Identify which cell holds the provided text, then report its [x, y] central coordinate. 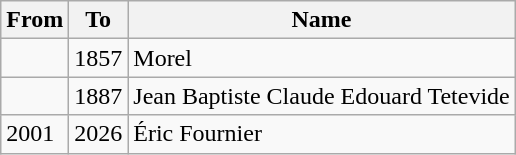
From [35, 20]
Name [322, 20]
2026 [98, 134]
2001 [35, 134]
Éric Fournier [322, 134]
To [98, 20]
Morel [322, 58]
1857 [98, 58]
1887 [98, 96]
Jean Baptiste Claude Edouard Tetevide [322, 96]
